For the text-containing cell, return its midpoint in (x, y) coordinate format. 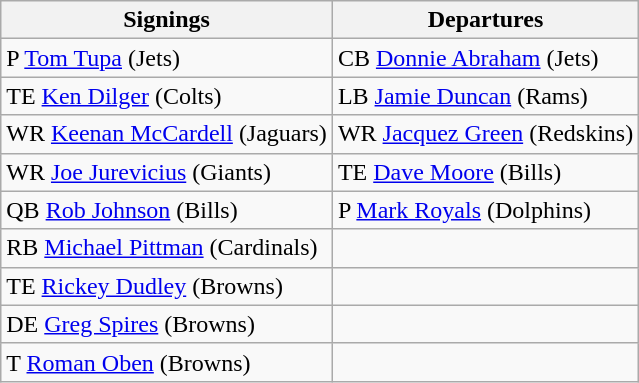
Signings (167, 20)
WR Joe Jurevicius (Giants) (167, 172)
WR Keenan McCardell (Jaguars) (167, 134)
LB Jamie Duncan (Rams) (485, 96)
T Roman Oben (Browns) (167, 362)
WR Jacquez Green (Redskins) (485, 134)
RB Michael Pittman (Cardinals) (167, 248)
CB Donnie Abraham (Jets) (485, 58)
QB Rob Johnson (Bills) (167, 210)
TE Rickey Dudley (Browns) (167, 286)
DE Greg Spires (Browns) (167, 324)
P Mark Royals (Dolphins) (485, 210)
TE Ken Dilger (Colts) (167, 96)
Departures (485, 20)
TE Dave Moore (Bills) (485, 172)
P Tom Tupa (Jets) (167, 58)
